Search for the cell housing the specified text and yield its (x, y) center coordinate. 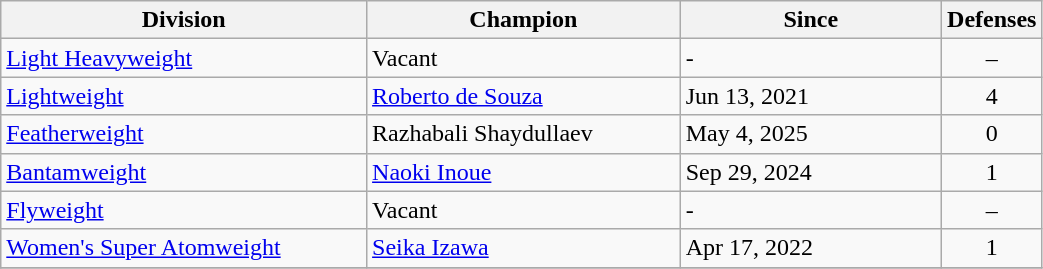
Since (810, 20)
0 (992, 134)
Naoki Inoue (524, 172)
Featherweight (184, 134)
Division (184, 20)
Jun 13, 2021 (810, 96)
Women's Super Atomweight (184, 248)
Seika Izawa (524, 248)
Champion (524, 20)
Bantamweight (184, 172)
Apr 17, 2022 (810, 248)
Defenses (992, 20)
Sep 29, 2024 (810, 172)
Flyweight (184, 210)
Roberto de Souza (524, 96)
Razhabali Shaydullaev (524, 134)
Light Heavyweight (184, 58)
May 4, 2025 (810, 134)
4 (992, 96)
Lightweight (184, 96)
